Return the (x, y) coordinate for the center point of the cell that contains the specified text.  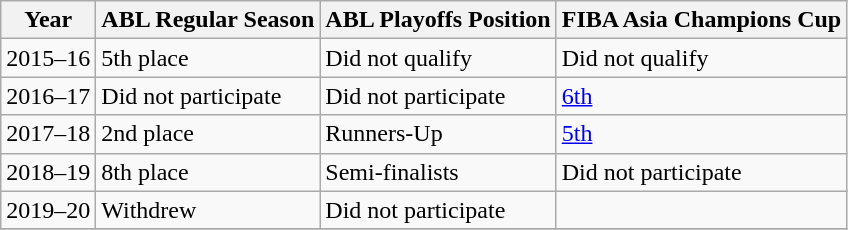
FIBA Asia Champions Cup (702, 20)
2018–19 (48, 172)
2nd place (208, 134)
8th place (208, 172)
2019–20 (48, 210)
Runners-Up (438, 134)
Withdrew (208, 210)
Semi-finalists (438, 172)
Year (48, 20)
ABL Regular Season (208, 20)
2017–18 (48, 134)
6th (702, 96)
2016–17 (48, 96)
ABL Playoffs Position (438, 20)
2015–16 (48, 58)
5th (702, 134)
5th place (208, 58)
